Extract the [X, Y] coordinate from the center of the cell holding the provided text.  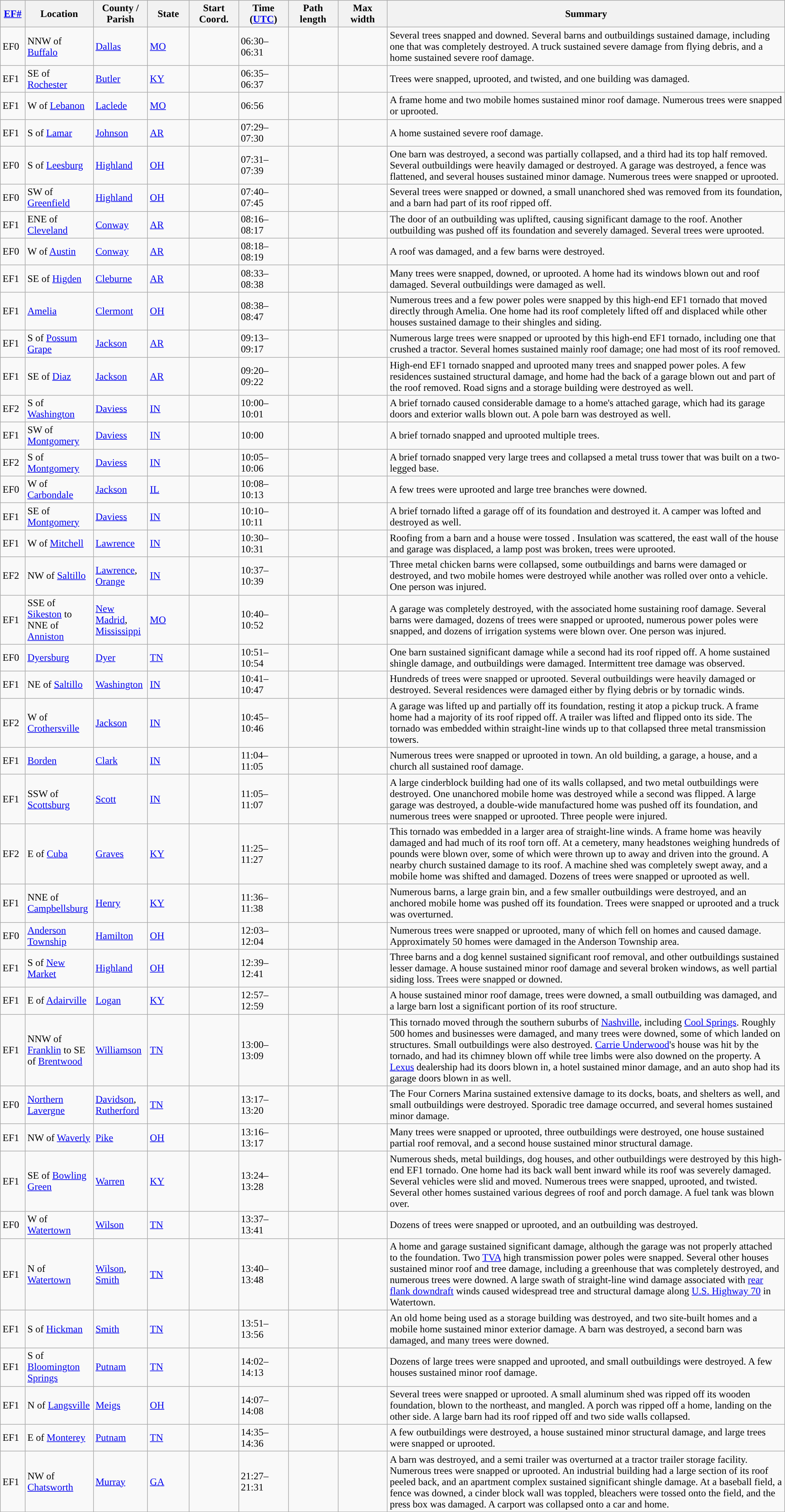
Logan [120, 1001]
NNW of Franklin to SE of Brentwood [60, 1050]
S of Bloomington Springs [60, 1367]
ENE of Cleveland [60, 224]
13:00–13:09 [263, 1050]
County / Parish [120, 14]
A home sustained severe roof damage. [586, 132]
11:36–11:38 [263, 903]
21:27–21:31 [263, 1481]
08:16–08:17 [263, 224]
Warren [120, 1181]
08:33–08:38 [263, 278]
13:24–13:28 [263, 1181]
09:13–09:17 [263, 344]
13:37–13:41 [263, 1225]
Pike [120, 1138]
10:37–10:39 [263, 576]
State [169, 14]
NNE of Campbellsburg [60, 903]
NE of Saltillo [60, 685]
NW of Saltillo [60, 576]
12:57–12:59 [263, 1001]
S of Washington [60, 409]
Numerous trees were snapped or uprooted in town. An old building, a garage, a house, and a church all sustained roof damage. [586, 761]
Johnson [120, 132]
Anderson Township [60, 936]
N of Watertown [60, 1274]
EF# [13, 14]
Meigs [120, 1405]
10:08–10:13 [263, 489]
Northern Lavergne [60, 1105]
Smith [120, 1329]
Wilson [120, 1225]
Lawrence [120, 543]
IL [169, 489]
10:30–10:31 [263, 543]
SW of Montgomery [60, 436]
Davidson, Rutherford [120, 1105]
E of Cuba [60, 854]
A brief tornado snapped and uprooted multiple trees. [586, 436]
Washington [120, 685]
Borden [60, 761]
08:38–08:47 [263, 311]
Start Coord. [214, 14]
Lawrence, Orange [120, 576]
09:20–09:22 [263, 376]
13:17–13:20 [263, 1105]
12:03–12:04 [263, 936]
Path length [313, 14]
Summary [586, 14]
NNW of Buffalo [60, 46]
NW of Waverly [60, 1138]
10:51–10:54 [263, 657]
13:51–13:56 [263, 1329]
Williamson [120, 1050]
SE of Bowling Green [60, 1181]
GA [169, 1481]
Trees were snapped, uprooted, and twisted, and one building was damaged. [586, 79]
10:00–10:01 [263, 409]
10:40–10:52 [263, 619]
Location [60, 14]
Time (UTC) [263, 14]
Cleburne [120, 278]
W of Mitchell [60, 543]
Clermont [120, 311]
10:05–10:06 [263, 463]
SE of Rochester [60, 79]
Laclede [120, 106]
Butler [120, 79]
Dozens of trees were snapped or uprooted, and an outbuilding was destroyed. [586, 1225]
Dozens of large trees were snapped and uprooted, and small outbuildings were destroyed. A few houses sustained minor roof damage. [586, 1367]
Many trees were snapped, downed, or uprooted. A home had its windows blown out and roof damaged. Several outbuildings were damaged as well. [586, 278]
A roof was damaged, and a few barns were destroyed. [586, 252]
W of Austin [60, 252]
W of Lebanon [60, 106]
A few trees were uprooted and large tree branches were downed. [586, 489]
14:35–14:36 [263, 1437]
14:02–14:13 [263, 1367]
S of Lamar [60, 132]
SE of Diaz [60, 376]
Several trees were snapped or downed, a small unanchored shed was removed from its foundation, and a barn had part of its roof ripped off. [586, 198]
S of Possum Grape [60, 344]
07:40–07:45 [263, 198]
E of Adairville [60, 1001]
06:30–06:31 [263, 46]
10:10–10:11 [263, 517]
N of Langsville [60, 1405]
A brief tornado snapped very large trees and collapsed a metal truss tower that was built on a two-legged base. [586, 463]
SE of Montgomery [60, 517]
Graves [120, 854]
E of Monterey [60, 1437]
10:41–10:47 [263, 685]
W of Watertown [60, 1225]
Dallas [120, 46]
07:31–07:39 [263, 165]
10:45–10:46 [263, 723]
W of Crothersville [60, 723]
Henry [120, 903]
S of Hickman [60, 1329]
06:56 [263, 106]
Hamilton [120, 936]
Dyersburg [60, 657]
S of Montgomery [60, 463]
14:07–14:08 [263, 1405]
A few outbuildings were destroyed, a house sustained minor structural damage, and large trees were snapped or uprooted. [586, 1437]
12:39–12:41 [263, 968]
11:04–11:05 [263, 761]
SW of Greenfield [60, 198]
11:25–11:27 [263, 854]
11:05–11:07 [263, 799]
SE of Higden [60, 278]
Amelia [60, 311]
Max width [363, 14]
06:35–06:37 [263, 79]
Dyer [120, 657]
W of Carbondale [60, 489]
Scott [120, 799]
SSW of Scottsburg [60, 799]
08:18–08:19 [263, 252]
A brief tornado lifted a garage off of its foundation and destroyed it. A camper was lofted and destroyed as well. [586, 517]
13:16–13:17 [263, 1138]
NW of Chatsworth [60, 1481]
13:40–13:48 [263, 1274]
Wilson, Smith [120, 1274]
SSE of Sikeston to NNE of Anniston [60, 619]
S of New Market [60, 968]
A frame home and two mobile homes sustained minor roof damage. Numerous trees were snapped or uprooted. [586, 106]
Clark [120, 761]
07:29–07:30 [263, 132]
New Madrid, Mississippi [120, 619]
Murray [120, 1481]
10:00 [263, 436]
S of Leesburg [60, 165]
